Capture the cell that displays the provided text and extract its (X, Y) central coordinate. 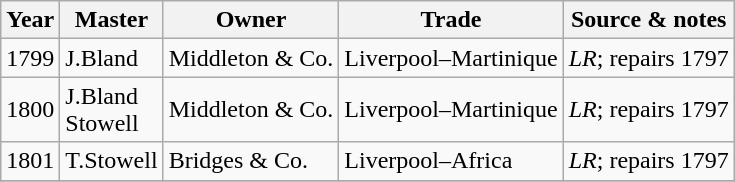
Master (112, 20)
1799 (30, 58)
1801 (30, 161)
Owner (251, 20)
Liverpool–Africa (451, 161)
1800 (30, 110)
Trade (451, 20)
Source & notes (648, 20)
Year (30, 20)
Bridges & Co. (251, 161)
J.Bland (112, 58)
T.Stowell (112, 161)
J.BlandStowell (112, 110)
